Search for the cell housing the specified text and yield its [x, y] center coordinate. 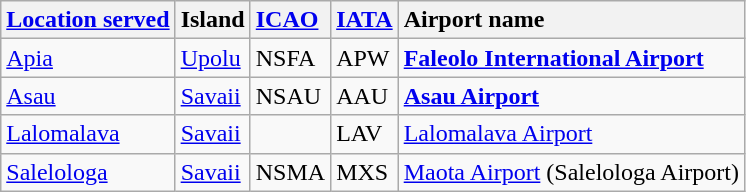
AAU [365, 96]
Island [212, 20]
Airport name [571, 20]
Asau Airport [571, 96]
MXS [365, 172]
Maota Airport (Salelologa Airport) [571, 172]
Faleolo International Airport [571, 58]
NSAU [290, 96]
NSMA [290, 172]
Location served [88, 20]
Lalomalava Airport [571, 134]
LAV [365, 134]
Lalomalava [88, 134]
Asau [88, 96]
IATA [365, 20]
Salelologa [88, 172]
Upolu [212, 58]
NSFA [290, 58]
ICAO [290, 20]
APW [365, 58]
Apia [88, 58]
